Find where the given text appears and provide that cell's center as [x, y] coordinate. 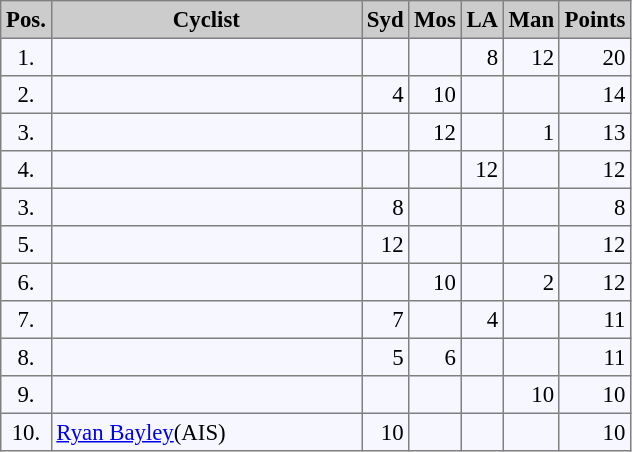
Points [594, 20]
6. [26, 282]
9. [26, 395]
Cyclist [206, 20]
2 [531, 282]
4. [26, 170]
1 [531, 132]
20 [594, 57]
10. [26, 432]
5 [386, 357]
7. [26, 320]
Pos. [26, 20]
6 [435, 357]
7 [386, 320]
8. [26, 357]
2. [26, 95]
5. [26, 245]
1. [26, 57]
Syd [386, 20]
14 [594, 95]
Ryan Bayley(AIS) [206, 432]
Mos [435, 20]
13 [594, 132]
LA [482, 20]
Man [531, 20]
